Capture the cell that displays the provided text and extract its (x, y) central coordinate. 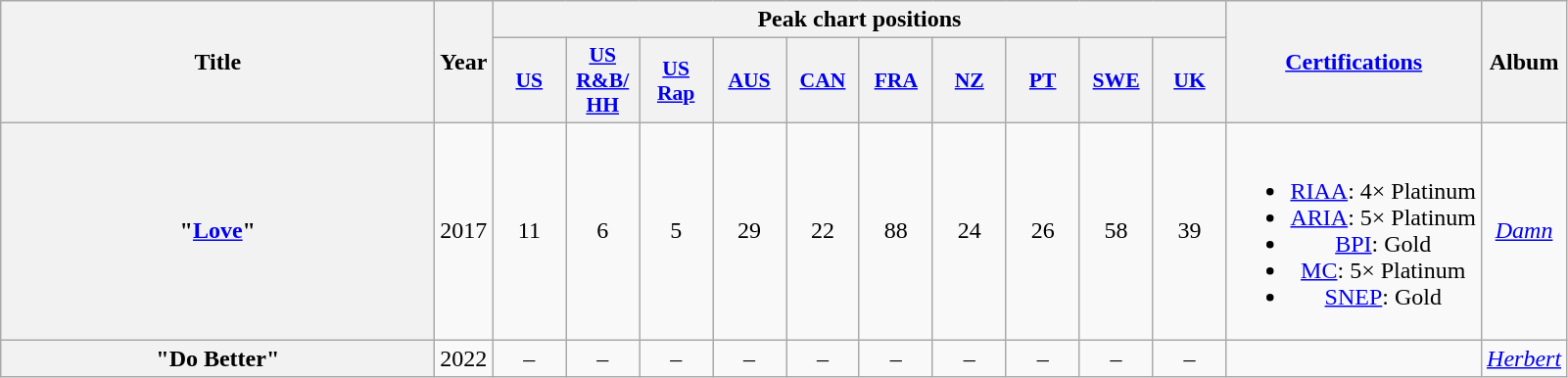
RIAA: 4× PlatinumARIA: 5× PlatinumBPI: GoldMC: 5× PlatinumSNEP: Gold (1354, 231)
NZ (970, 80)
2022 (464, 357)
Damn (1524, 231)
UK (1189, 80)
PT (1042, 80)
6 (603, 231)
5 (676, 231)
39 (1189, 231)
FRA (895, 80)
"Love" (217, 231)
22 (823, 231)
Certifications (1354, 63)
USR&B/HH (603, 80)
2017 (464, 231)
88 (895, 231)
CAN (823, 80)
Herbert (1524, 357)
11 (529, 231)
SWE (1117, 80)
US (529, 80)
26 (1042, 231)
USRap (676, 80)
Title (217, 63)
29 (750, 231)
Album (1524, 63)
58 (1117, 231)
24 (970, 231)
Year (464, 63)
AUS (750, 80)
"Do Better" (217, 357)
Peak chart positions (860, 20)
